Find where the given text appears and provide that cell's center as [x, y] coordinate. 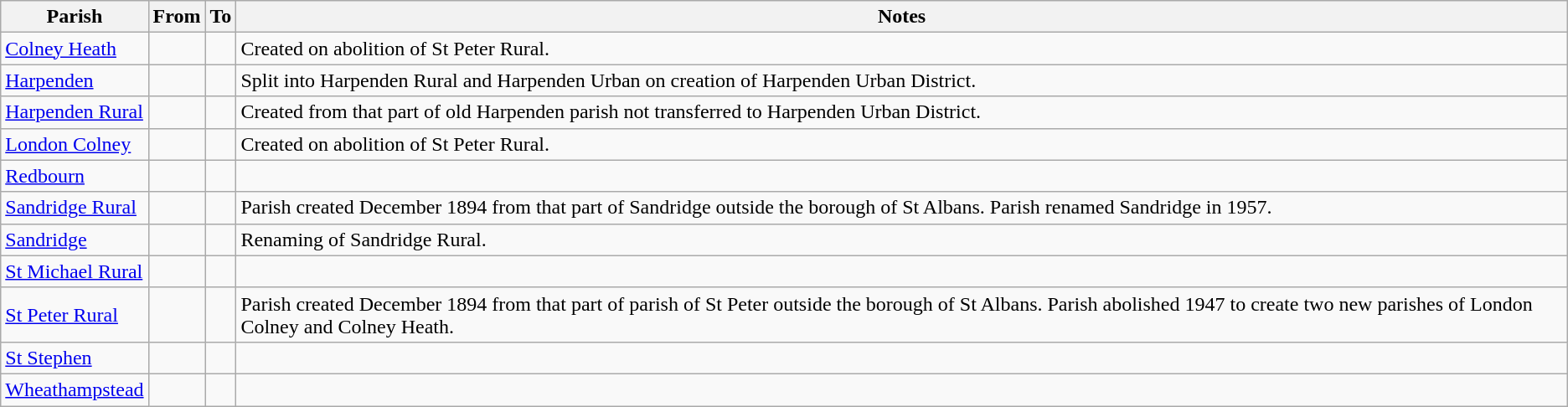
St Michael Rural [75, 271]
Parish [75, 17]
Split into Harpenden Rural and Harpenden Urban on creation of Harpenden Urban District. [901, 80]
From [177, 17]
To [221, 17]
Renaming of Sandridge Rural. [901, 240]
Notes [901, 17]
Sandridge [75, 240]
Harpenden Rural [75, 112]
Sandridge Rural [75, 208]
London Colney [75, 144]
Created from that part of old Harpenden parish not transferred to Harpenden Urban District. [901, 112]
St Stephen [75, 358]
St Peter Rural [75, 315]
Redbourn [75, 176]
Colney Heath [75, 49]
Parish created December 1894 from that part of Sandridge outside the borough of St Albans. Parish renamed Sandridge in 1957. [901, 208]
Wheathampstead [75, 389]
Harpenden [75, 80]
